Capture the cell that displays the provided text and extract its (X, Y) central coordinate. 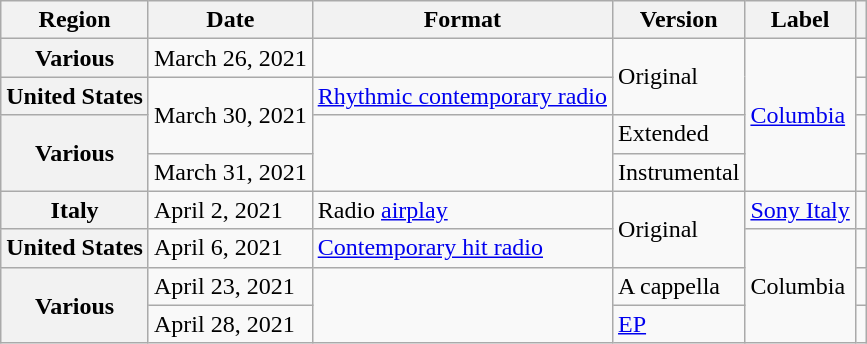
Label (800, 20)
Version (679, 20)
Format (462, 20)
Rhythmic contemporary radio (462, 96)
A cappella (679, 286)
Sony Italy (800, 210)
Italy (75, 210)
Date (230, 20)
April 23, 2021 (230, 286)
April 28, 2021 (230, 324)
March 30, 2021 (230, 115)
Contemporary hit radio (462, 248)
Instrumental (679, 172)
Region (75, 20)
Radio airplay (462, 210)
March 31, 2021 (230, 172)
April 6, 2021 (230, 248)
March 26, 2021 (230, 58)
April 2, 2021 (230, 210)
Extended (679, 134)
EP (679, 324)
